Identify which cell holds the provided text, then report its [X, Y] central coordinate. 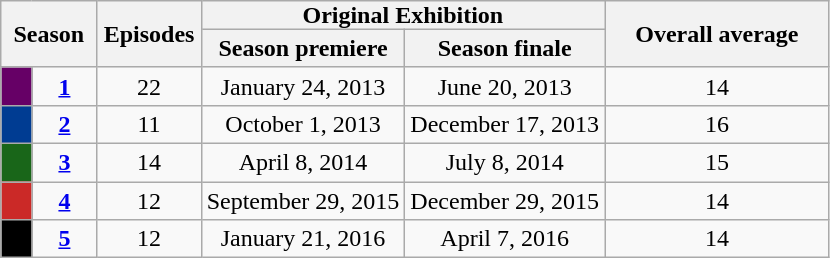
4 [64, 201]
Season [49, 34]
Original Exhibition [402, 15]
September 29, 2015 [303, 201]
April 7, 2016 [505, 239]
22 [149, 86]
16 [716, 124]
15 [716, 162]
3 [64, 162]
December 17, 2013 [505, 124]
April 8, 2014 [303, 162]
Overall average [716, 34]
Season premiere [303, 48]
11 [149, 124]
2 [64, 124]
July 8, 2014 [505, 162]
January 24, 2013 [303, 86]
1 [64, 86]
January 21, 2016 [303, 239]
October 1, 2013 [303, 124]
December 29, 2015 [505, 201]
Episodes [149, 34]
Season finale [505, 48]
June 20, 2013 [505, 86]
5 [64, 239]
